Return [x, y] of the center of cell containing provided text 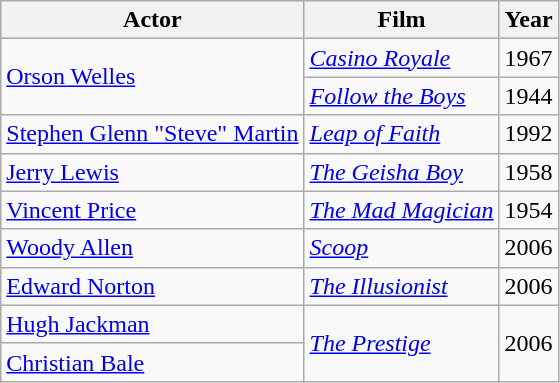
The Mad Magician [402, 210]
1967 [528, 58]
The Prestige [402, 343]
Edward Norton [152, 286]
Casino Royale [402, 58]
Christian Bale [152, 362]
Woody Allen [152, 248]
Hugh Jackman [152, 324]
1992 [528, 134]
Orson Welles [152, 77]
The Geisha Boy [402, 172]
1958 [528, 172]
Year [528, 20]
Film [402, 20]
Leap of Faith [402, 134]
Follow the Boys [402, 96]
1944 [528, 96]
Vincent Price [152, 210]
1954 [528, 210]
Jerry Lewis [152, 172]
Stephen Glenn "Steve" Martin [152, 134]
The Illusionist [402, 286]
Actor [152, 20]
Scoop [402, 248]
